Determine the (X, Y) coordinate at the center of the cell enclosing the given text.  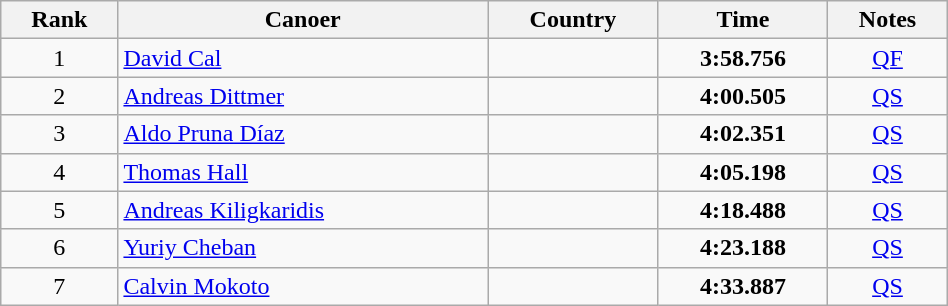
Andreas Kiligkaridis (303, 210)
2 (60, 96)
3:58.756 (742, 58)
Yuriy Cheban (303, 248)
4:05.198 (742, 172)
1 (60, 58)
Rank (60, 20)
Canoer (303, 20)
4:18.488 (742, 210)
Calvin Mokoto (303, 286)
4 (60, 172)
3 (60, 134)
5 (60, 210)
Country (574, 20)
Thomas Hall (303, 172)
Notes (888, 20)
4:23.188 (742, 248)
Time (742, 20)
Andreas Dittmer (303, 96)
QF (888, 58)
David Cal (303, 58)
4:02.351 (742, 134)
4:00.505 (742, 96)
Aldo Pruna Díaz (303, 134)
7 (60, 286)
6 (60, 248)
4:33.887 (742, 286)
